Search for the cell housing the specified text and yield its [x, y] center coordinate. 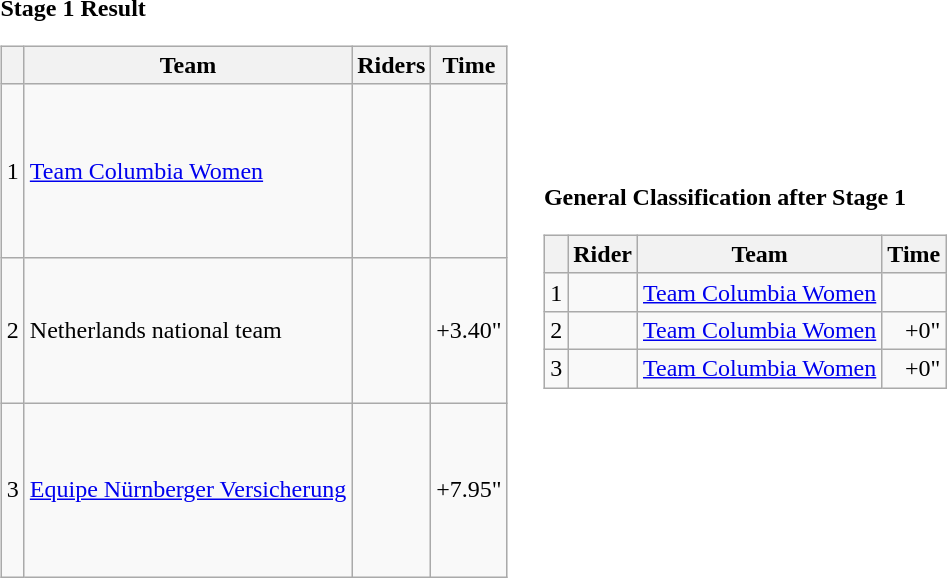
Rider [603, 254]
Equipe Nürnberger Versicherung [188, 490]
Netherlands national team [188, 330]
+7.95" [469, 490]
Riders [392, 65]
+3.40" [469, 330]
